Locate the cell with the specified text and output its [x, y] center coordinate. 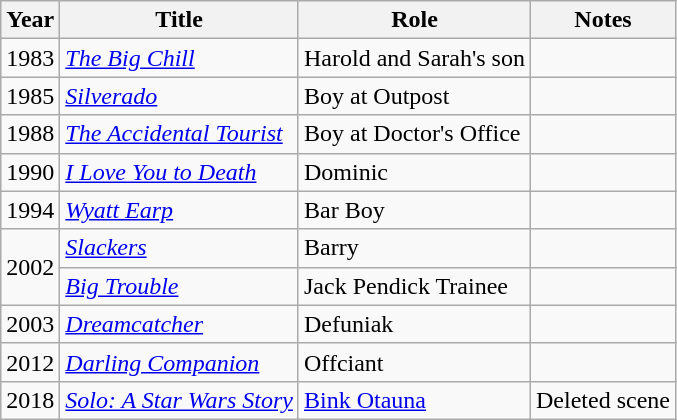
The Big Chill [180, 58]
Harold and Sarah's son [414, 58]
Defuniak [414, 324]
Deleted scene [602, 400]
Slackers [180, 248]
Darling Companion [180, 362]
Boy at Doctor's Office [414, 134]
Boy at Outpost [414, 96]
Solo: A Star Wars Story [180, 400]
1994 [30, 210]
Role [414, 20]
Bar Boy [414, 210]
Wyatt Earp [180, 210]
2002 [30, 267]
Barry [414, 248]
Title [180, 20]
Silverado [180, 96]
Year [30, 20]
2018 [30, 400]
I Love You to Death [180, 172]
Jack Pendick Trainee [414, 286]
Offciant [414, 362]
1985 [30, 96]
1983 [30, 58]
1988 [30, 134]
Big Trouble [180, 286]
2012 [30, 362]
Bink Otauna [414, 400]
2003 [30, 324]
1990 [30, 172]
Dominic [414, 172]
The Accidental Tourist [180, 134]
Dreamcatcher [180, 324]
Notes [602, 20]
